Identify which cell holds the provided text, then report its (X, Y) central coordinate. 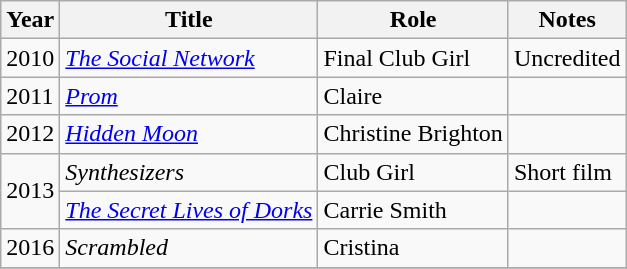
2016 (30, 248)
Uncredited (567, 58)
Club Girl (413, 172)
Scrambled (189, 248)
Role (413, 20)
2011 (30, 96)
Synthesizers (189, 172)
Cristina (413, 248)
Christine Brighton (413, 134)
Carrie Smith (413, 210)
The Secret Lives of Dorks (189, 210)
2012 (30, 134)
Final Club Girl (413, 58)
Notes (567, 20)
2010 (30, 58)
Title (189, 20)
Hidden Moon (189, 134)
2013 (30, 191)
Short film (567, 172)
The Social Network (189, 58)
Year (30, 20)
Prom (189, 96)
Claire (413, 96)
